Scan for the cell matching the given text and deliver its [x, y] coordinate at center. 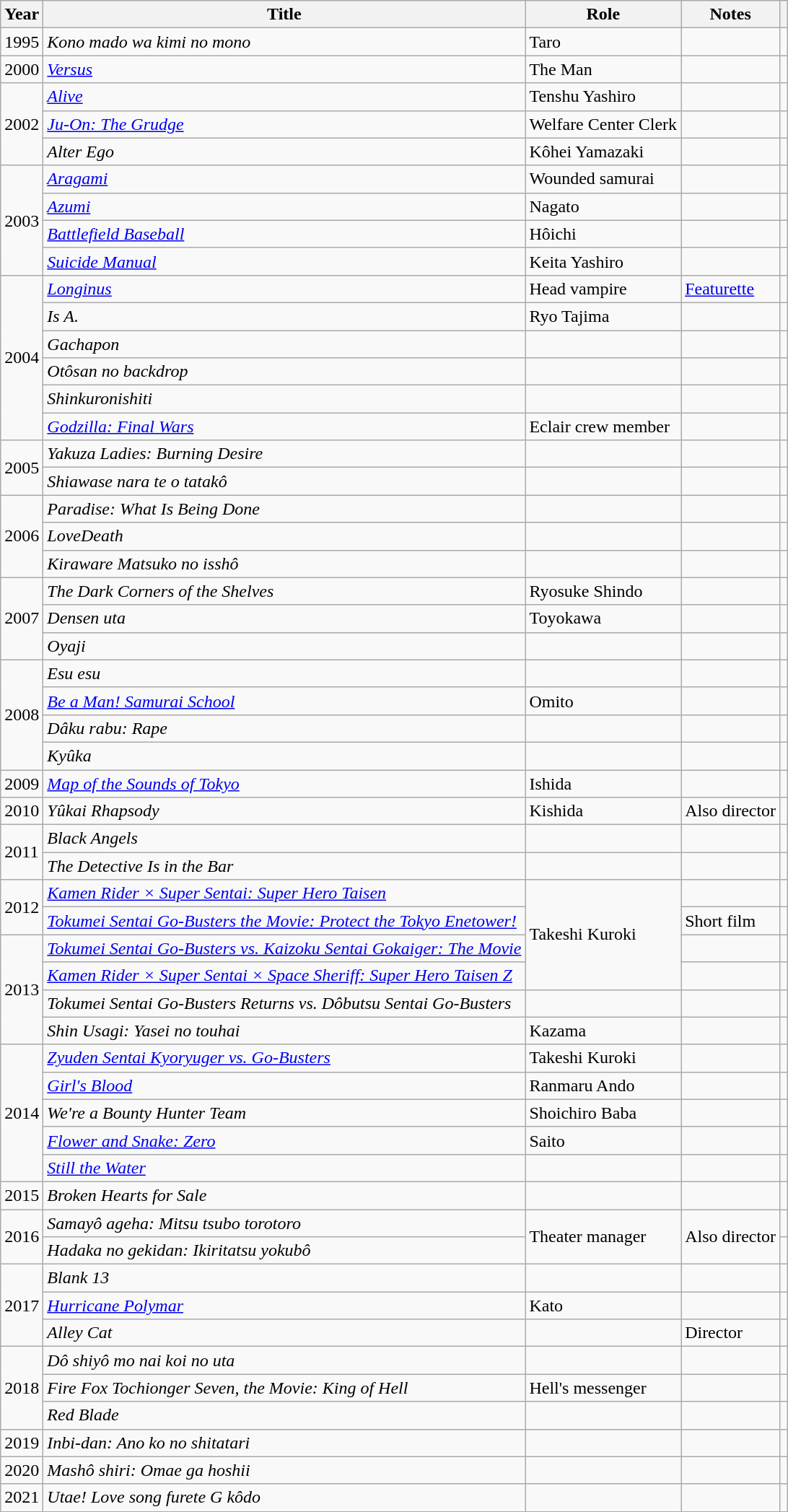
Tokumei Sentai Go-Busters Returns vs. Dôbutsu Sentai Go-Busters [284, 1003]
The Man [603, 69]
Shinkuronishiti [284, 399]
Ryosuke Shindo [603, 591]
Omito [603, 701]
Kamen Rider × Super Sentai × Space Sheriff: Super Hero Taisen Z [284, 976]
2011 [22, 852]
Ju-On: The Grudge [284, 124]
Broken Hearts for Sale [284, 1195]
Alive [284, 97]
2006 [22, 536]
Kyûka [284, 756]
The Dark Corners of the Shelves [284, 591]
Eclair crew member [603, 427]
Red Blade [284, 1415]
Zyuden Sentai Kyoryuger vs. Go-Busters [284, 1058]
Suicide Manual [284, 261]
Saito [603, 1140]
2008 [22, 715]
We're a Bounty Hunter Team [284, 1113]
Role [603, 14]
Head vampire [603, 289]
Still the Water [284, 1168]
Hell's messenger [603, 1388]
Theater manager [603, 1237]
Title [284, 14]
Yakuza Ladies: Burning Desire [284, 454]
Densen uta [284, 619]
Mashô shiri: Omae ga hoshii [284, 1470]
Shin Usagi: Yasei no touhai [284, 1031]
2020 [22, 1470]
Utae! Love song furete G kôdo [284, 1498]
Wounded samurai [603, 179]
Hôichi [603, 234]
Be a Man! Samurai School [284, 701]
LoveDeath [284, 536]
Is A. [284, 316]
Ranmaru Ando [603, 1085]
2016 [22, 1237]
Map of the Sounds of Tokyo [284, 783]
Aragami [284, 179]
Yûkai Rhapsody [284, 811]
Kiraware Matsuko no isshô [284, 564]
2012 [22, 907]
Otôsan no backdrop [284, 372]
2005 [22, 468]
1995 [22, 42]
Flower and Snake: Zero [284, 1140]
Tokumei Sentai Go-Busters vs. Kaizoku Sentai Gokaiger: The Movie [284, 948]
Dâku rabu: Rape [284, 728]
Kono mado wa kimi no mono [284, 42]
Shiawase nara te o tatakô [284, 481]
Alley Cat [284, 1333]
Taro [603, 42]
Kôhei Yamazaki [603, 152]
Hadaka no gekidan: Ikiritatsu yokubô [284, 1251]
2004 [22, 357]
Kamen Rider × Super Sentai: Super Hero Taisen [284, 893]
Keita Yashiro [603, 261]
2015 [22, 1195]
Godzilla: Final Wars [284, 427]
Battlefield Baseball [284, 234]
Hurricane Polymar [284, 1306]
2017 [22, 1306]
2009 [22, 783]
2002 [22, 124]
2013 [22, 989]
Fire Fox Tochionger Seven, the Movie: King of Hell [284, 1388]
Dô shiyô mo nai koi no uta [284, 1360]
Girl's Blood [284, 1085]
Oyaji [284, 646]
Director [730, 1333]
Nagato [603, 206]
Ishida [603, 783]
Tokumei Sentai Go-Busters the Movie: Protect the Tokyo Enetower! [284, 921]
Welfare Center Clerk [603, 124]
The Detective Is in the Bar [284, 866]
Tenshu Yashiro [603, 97]
Toyokawa [603, 619]
2000 [22, 69]
Azumi [284, 206]
Kishida [603, 811]
Shoichiro Baba [603, 1113]
Longinus [284, 289]
Featurette [730, 289]
Inbi-dan: Ano ko no shitatari [284, 1443]
Notes [730, 14]
Alter Ego [284, 152]
Year [22, 14]
Kato [603, 1306]
Versus [284, 69]
2007 [22, 619]
2018 [22, 1388]
Esu esu [284, 673]
Kazama [603, 1031]
2014 [22, 1113]
Blank 13 [284, 1278]
Ryo Tajima [603, 316]
2010 [22, 811]
2021 [22, 1498]
2019 [22, 1443]
Black Angels [284, 839]
Short film [730, 921]
Gachapon [284, 344]
Paradise: What Is Being Done [284, 509]
2003 [22, 220]
Samayô ageha: Mitsu tsubo torotoro [284, 1223]
